Scan for the cell matching the given text and deliver its [X, Y] coordinate at center. 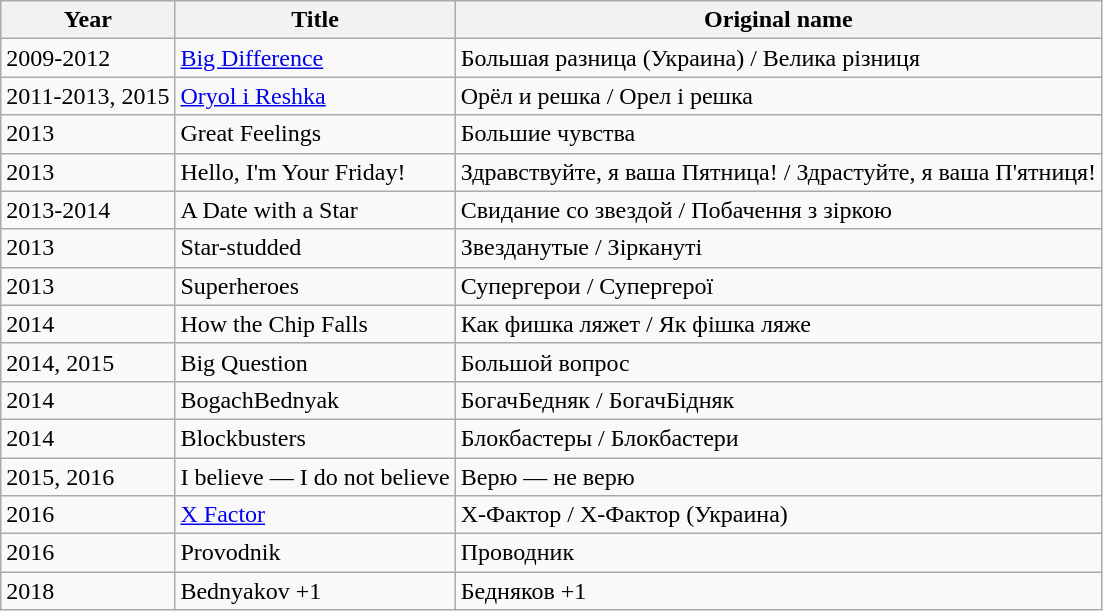
BogachBednyak [315, 400]
Верю — не верю [778, 477]
2018 [88, 591]
Superheroes [315, 286]
X Factor [315, 515]
2015, 2016 [88, 477]
Title [315, 20]
Provodnik [315, 553]
2013-2014 [88, 210]
Супергерои / Супергерої [778, 286]
Орёл и решка / Орел і решка [778, 96]
I believe — I do not believe [315, 477]
2014, 2015 [88, 362]
Bednyakov +1 [315, 591]
Blockbusters [315, 438]
БогачБедняк / БогачБідняк [778, 400]
A Date with a Star [315, 210]
Original name [778, 20]
Блокбастеры / Блокбастери [778, 438]
Бедняков +1 [778, 591]
Great Feelings [315, 134]
Oryol i Reshka [315, 96]
X-Фактор / X-Фактор (Украина) [778, 515]
Здравствуйте, я ваша Пятница! / Здрастуйте, я ваша П'ятниця! [778, 172]
Большой вопрос [778, 362]
Как фишка ляжет / Як фішка ляже [778, 324]
Big Difference [315, 58]
Звезданутые / Зіркануті [778, 248]
Свидание со звездой / Побачення з зіркою [778, 210]
Проводник [778, 553]
2011-2013, 2015 [88, 96]
How the Chip Falls [315, 324]
Big Question [315, 362]
Star-studded [315, 248]
2009-2012 [88, 58]
Большая разница (Украина) / Велика різниця [778, 58]
Большие чувства [778, 134]
Year [88, 20]
Hello, I'm Your Friday! [315, 172]
